Output the [X, Y] coordinate of the center of the cell containing the given text.  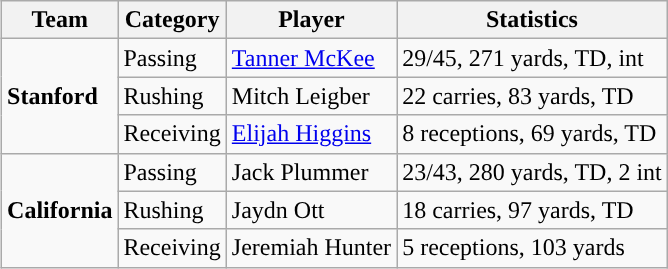
5 receptions, 103 yards [532, 248]
California [60, 210]
Statistics [532, 20]
Category [172, 20]
Jaydn Ott [311, 210]
29/45, 271 yards, TD, int [532, 58]
Team [60, 20]
Mitch Leigber [311, 96]
Stanford [60, 96]
Jeremiah Hunter [311, 248]
8 receptions, 69 yards, TD [532, 134]
Tanner McKee [311, 58]
22 carries, 83 yards, TD [532, 96]
Elijah Higgins [311, 134]
Jack Plummer [311, 172]
18 carries, 97 yards, TD [532, 210]
23/43, 280 yards, TD, 2 int [532, 172]
Player [311, 20]
